Capture the cell that displays the provided text and extract its [X, Y] central coordinate. 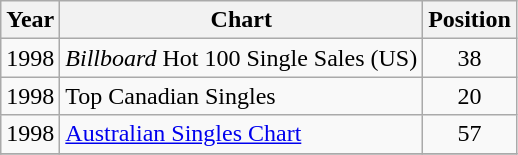
Top Canadian Singles [242, 96]
Chart [242, 20]
Billboard Hot 100 Single Sales (US) [242, 58]
Year [30, 20]
Position [470, 20]
Australian Singles Chart [242, 134]
20 [470, 96]
38 [470, 58]
57 [470, 134]
